For the text-containing cell, return its midpoint in (x, y) coordinate format. 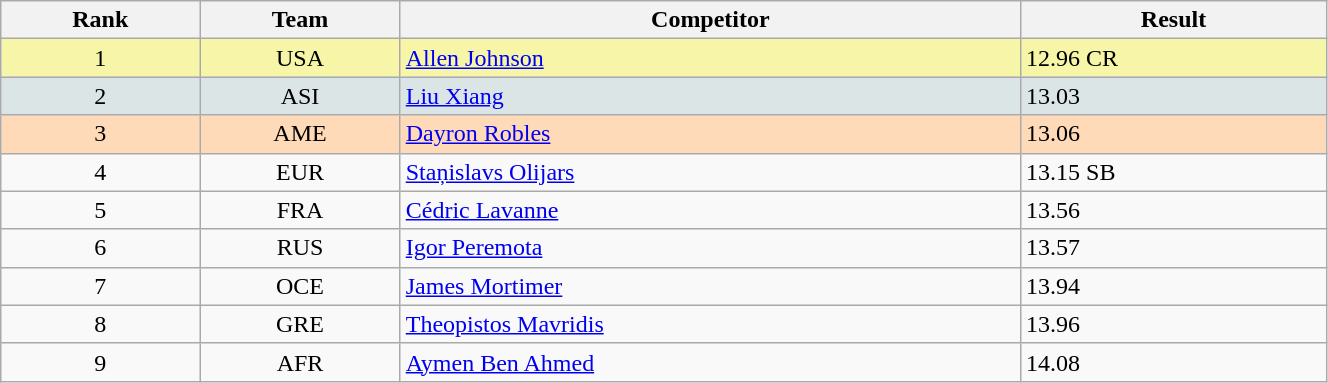
13.03 (1174, 96)
EUR (300, 172)
Rank (100, 20)
13.56 (1174, 210)
Theopistos Mavridis (710, 324)
RUS (300, 248)
5 (100, 210)
Competitor (710, 20)
8 (100, 324)
13.96 (1174, 324)
1 (100, 58)
13.06 (1174, 134)
Aymen Ben Ahmed (710, 362)
13.94 (1174, 286)
James Mortimer (710, 286)
Result (1174, 20)
9 (100, 362)
12.96 CR (1174, 58)
FRA (300, 210)
Igor Peremota (710, 248)
Dayron Robles (710, 134)
AFR (300, 362)
Team (300, 20)
14.08 (1174, 362)
Cédric Lavanne (710, 210)
13.15 SB (1174, 172)
7 (100, 286)
13.57 (1174, 248)
Liu Xiang (710, 96)
4 (100, 172)
AME (300, 134)
OCE (300, 286)
Allen Johnson (710, 58)
6 (100, 248)
USA (300, 58)
2 (100, 96)
GRE (300, 324)
Staņislavs Olijars (710, 172)
3 (100, 134)
ASI (300, 96)
